Return (X, Y) of the center of cell containing provided text 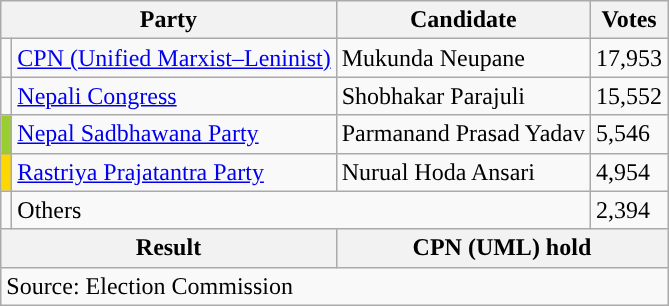
Candidate (463, 20)
Rastriya Prajatantra Party (174, 172)
CPN (Unified Marxist–Leninist) (174, 58)
Others (302, 210)
Result (168, 248)
Nurual Hoda Ansari (463, 172)
Votes (630, 20)
Party (168, 20)
Parmanand Prasad Yadav (463, 134)
Nepal Sadbhawana Party (174, 134)
2,394 (630, 210)
Source: Election Commission (334, 286)
15,552 (630, 96)
Nepali Congress (174, 96)
4,954 (630, 172)
Shobhakar Parajuli (463, 96)
Mukunda Neupane (463, 58)
5,546 (630, 134)
17,953 (630, 58)
CPN (UML) hold (502, 248)
